Pinpoint the cell where the given text exists, returning its (X, Y) midpoint coordinate. 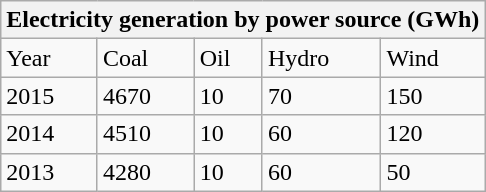
50 (433, 172)
Year (50, 58)
Wind (433, 58)
Oil (228, 58)
70 (322, 96)
4670 (146, 96)
2013 (50, 172)
2014 (50, 134)
150 (433, 96)
120 (433, 134)
Electricity generation by power source (GWh) (243, 20)
2015 (50, 96)
4280 (146, 172)
Coal (146, 58)
Hydro (322, 58)
4510 (146, 134)
